Determine the (x, y) coordinate at the center of the cell enclosing the given text.  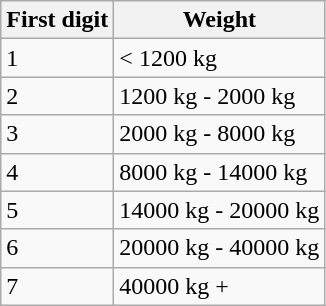
4 (58, 172)
< 1200 kg (220, 58)
14000 kg - 20000 kg (220, 210)
8000 kg - 14000 kg (220, 172)
2 (58, 96)
3 (58, 134)
First digit (58, 20)
Weight (220, 20)
5 (58, 210)
1 (58, 58)
40000 kg + (220, 286)
1200 kg - 2000 kg (220, 96)
6 (58, 248)
2000 kg - 8000 kg (220, 134)
7 (58, 286)
20000 kg - 40000 kg (220, 248)
